Detect which cell encompasses the target text, then output its (X, Y) center coordinate. 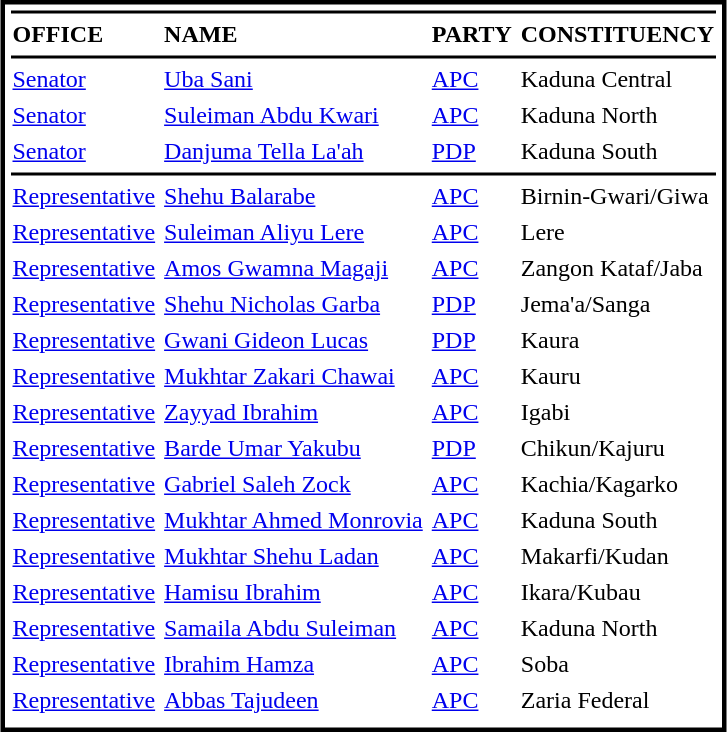
Ikara/Kubau (617, 593)
Gabriel Saleh Zock (294, 485)
Barde Umar Yakubu (294, 449)
Amos Gwamna Magaji (294, 269)
OFFICE (84, 35)
Ibrahim Hamza (294, 665)
Hamisu Ibrahim (294, 593)
Shehu Nicholas Garba (294, 305)
Gwani Gideon Lucas (294, 341)
Mukhtar Shehu Ladan (294, 557)
Chikun/Kajuru (617, 449)
Lere (617, 233)
Samaila Abdu Suleiman (294, 629)
Zayyad Ibrahim (294, 413)
Zangon Kataf/Jaba (617, 269)
PARTY (472, 35)
Suleiman Abdu Kwari (294, 115)
Makarfi/Kudan (617, 557)
Mukhtar Zakari Chawai (294, 377)
Mukhtar Ahmed Monrovia (294, 521)
Kaura (617, 341)
Birnin-Gwari/Giwa (617, 197)
Kaduna Central (617, 79)
Soba (617, 665)
Uba Sani (294, 79)
Zaria Federal (617, 701)
Shehu Balarabe (294, 197)
Danjuma Tella La'ah (294, 151)
Abbas Tajudeen (294, 701)
Kauru (617, 377)
Igabi (617, 413)
Suleiman Aliyu Lere (294, 233)
CONSTITUENCY (617, 35)
NAME (294, 35)
Kachia/Kagarko (617, 485)
Jema'a/Sanga (617, 305)
